Locate the cell with the specified text and output its (x, y) center coordinate. 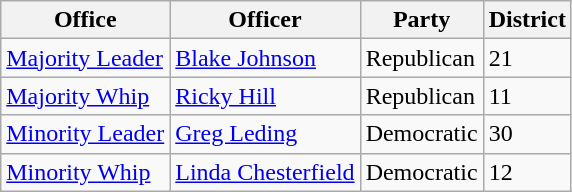
Majority Whip (86, 96)
District (527, 20)
Blake Johnson (265, 58)
Minority Whip (86, 172)
Ricky Hill (265, 96)
21 (527, 58)
Office (86, 20)
Officer (265, 20)
Majority Leader (86, 58)
Minority Leader (86, 134)
11 (527, 96)
30 (527, 134)
Party (422, 20)
12 (527, 172)
Greg Leding (265, 134)
Linda Chesterfield (265, 172)
